Return [x, y] of the center of cell containing provided text 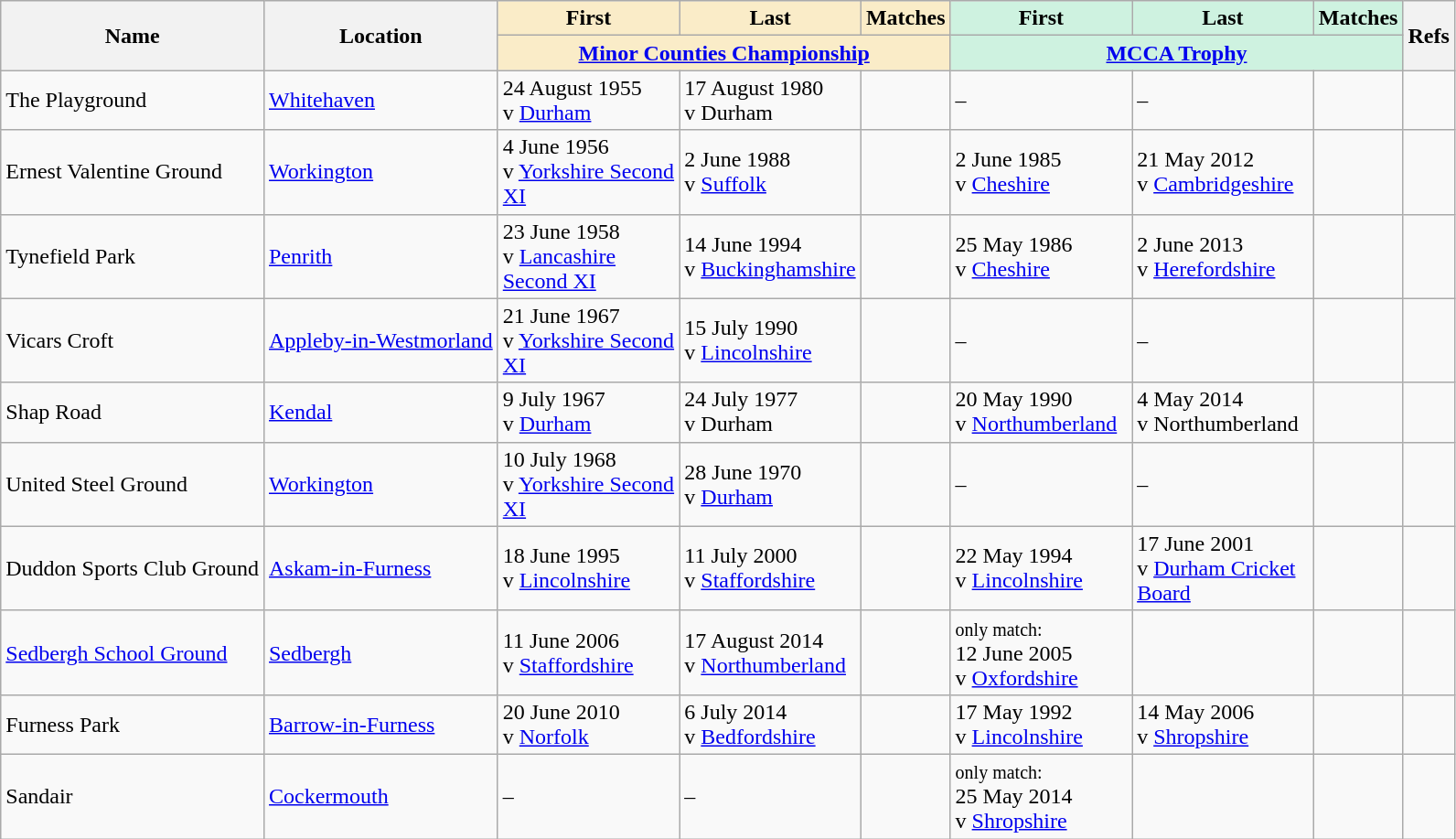
Askam-in-Furness [380, 568]
2 June 2013v Herefordshire [1224, 256]
10 July 1968v Yorkshire Second XI [589, 484]
25 May 1986v Cheshire [1041, 256]
11 July 2000v Staffordshire [770, 568]
21 June 1967v Yorkshire Second XI [589, 340]
22 May 1994v Lincolnshire [1041, 568]
Barrow-in-Furness [380, 725]
11 June 2006v Staffordshire [589, 652]
Penrith [380, 256]
15 July 1990v Lincolnshire [770, 340]
17 August 2014v Northumberland [770, 652]
United Steel Ground [133, 484]
20 June 2010v Norfolk [589, 725]
Appleby-in-Westmorland [380, 340]
2 June 1985v Cheshire [1041, 172]
28 June 1970v Durham [770, 484]
Kendal [380, 412]
14 June 1994v Buckinghamshire [770, 256]
4 June 1956v Yorkshire Second XI [589, 172]
18 June 1995v Lincolnshire [589, 568]
MCCA Trophy [1176, 53]
9 July 1967v Durham [589, 412]
20 May 1990v Northumberland [1041, 412]
The Playground [133, 101]
Location [380, 36]
4 May 2014v Northumberland [1224, 412]
Sedbergh [380, 652]
Sandair [133, 796]
17 June 2001v Durham Cricket Board [1224, 568]
Whitehaven [380, 101]
Minor Counties Championship [724, 53]
Vicars Croft [133, 340]
Sedbergh School Ground [133, 652]
only match:12 June 2005v Oxfordshire [1041, 652]
23 June 1958v Lancashire Second XI [589, 256]
6 July 2014v Bedfordshire [770, 725]
21 May 2012v Cambridgeshire [1224, 172]
2 June 1988v Suffolk [770, 172]
17 May 1992v Lincolnshire [1041, 725]
17 August 1980v Durham [770, 101]
Refs [1429, 36]
Shap Road [133, 412]
14 May 2006v Shropshire [1224, 725]
24 August 1955v Durham [589, 101]
Cockermouth [380, 796]
Duddon Sports Club Ground [133, 568]
Furness Park [133, 725]
24 July 1977v Durham [770, 412]
Name [133, 36]
Tynefield Park [133, 256]
Ernest Valentine Ground [133, 172]
only match:25 May 2014v Shropshire [1041, 796]
